Determine the (X, Y) coordinate at the center of the cell enclosing the given text.  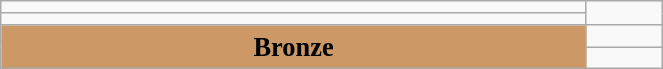
Bronze (294, 46)
